Determine the (x, y) coordinate at the center of the cell enclosing the given text.  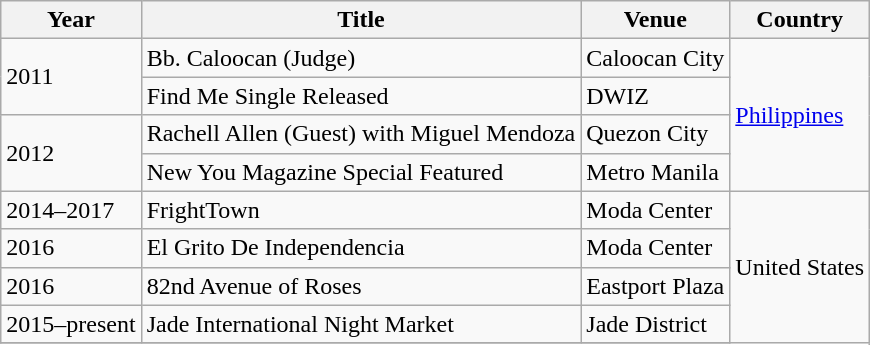
2012 (71, 153)
Caloocan City (656, 58)
Jade District (656, 324)
Title (361, 20)
2015–present (71, 324)
New You Magazine Special Featured (361, 172)
Bb. Caloocan (Judge) (361, 58)
El Grito De Independencia (361, 248)
Year (71, 20)
82nd Avenue of Roses (361, 286)
Philippines (800, 115)
Rachell Allen (Guest) with Miguel Mendoza (361, 134)
FrightTown (361, 210)
2014–2017 (71, 210)
Country (800, 20)
Quezon City (656, 134)
DWIZ (656, 96)
United States (800, 267)
Metro Manila (656, 172)
2011 (71, 77)
Eastport Plaza (656, 286)
Jade International Night Market (361, 324)
Find Me Single Released (361, 96)
Venue (656, 20)
